For the text-containing cell, return its midpoint in [X, Y] coordinate format. 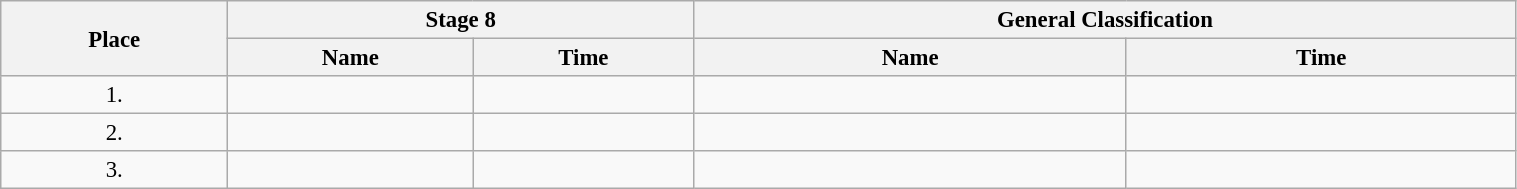
General Classification [1105, 20]
Place [114, 38]
Stage 8 [461, 20]
1. [114, 95]
3. [114, 170]
2. [114, 133]
